Find where the given text appears and provide that cell's center as [X, Y] coordinate. 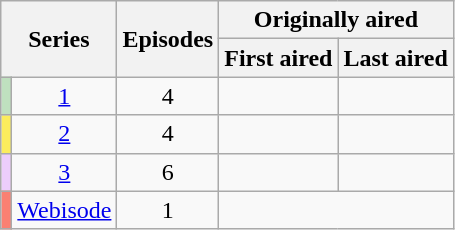
Last aired [396, 58]
3 [64, 172]
First aired [278, 58]
6 [168, 172]
Episodes [168, 39]
2 [64, 134]
Series [59, 39]
Originally aired [336, 20]
Webisode [64, 210]
